Search for the cell housing the specified text and yield its [X, Y] center coordinate. 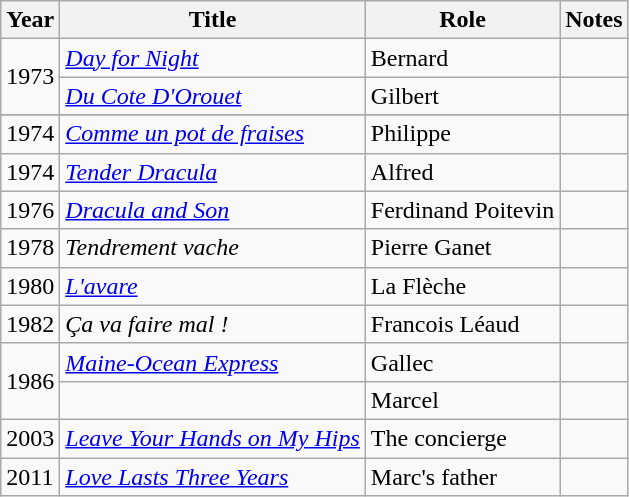
Leave Your Hands on My Hips [213, 438]
Du Cote D'Orouet [213, 96]
Day for Night [213, 58]
Francois Léaud [462, 324]
Gallec [462, 362]
Ferdinand Poitevin [462, 210]
Dracula and Son [213, 210]
1978 [30, 248]
1973 [30, 77]
The concierge [462, 438]
Year [30, 20]
Pierre Ganet [462, 248]
Ça va faire mal ! [213, 324]
La Flèche [462, 286]
Comme un pot de fraises [213, 134]
Role [462, 20]
2003 [30, 438]
Marc's father [462, 477]
1982 [30, 324]
Maine-Ocean Express [213, 362]
Philippe [462, 134]
1976 [30, 210]
Marcel [462, 400]
Title [213, 20]
Gilbert [462, 96]
1980 [30, 286]
Notes [594, 20]
Love Lasts Three Years [213, 477]
Alfred [462, 172]
Tender Dracula [213, 172]
1986 [30, 381]
Tendrement vache [213, 248]
2011 [30, 477]
Bernard [462, 58]
L'avare [213, 286]
